For the text-containing cell, return its midpoint in [X, Y] coordinate format. 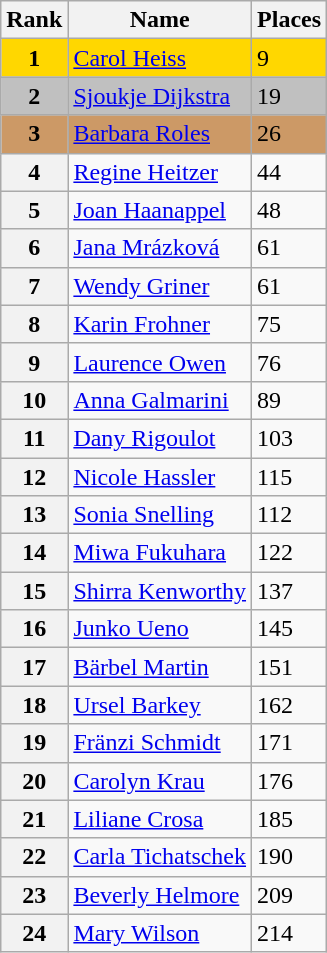
Sonia Snelling [160, 515]
17 [34, 667]
Ursel Barkey [160, 705]
1 [34, 58]
10 [34, 400]
Bärbel Martin [160, 667]
Laurence Owen [160, 362]
8 [34, 324]
115 [290, 477]
Rank [34, 20]
Karin Frohner [160, 324]
Mary Wilson [160, 933]
145 [290, 629]
15 [34, 591]
14 [34, 553]
12 [34, 477]
4 [34, 172]
6 [34, 248]
171 [290, 743]
Carla Tichatschek [160, 857]
Shirra Kenworthy [160, 591]
151 [290, 667]
Miwa Fukuhara [160, 553]
Sjoukje Dijkstra [160, 96]
Fränzi Schmidt [160, 743]
11 [34, 438]
137 [290, 591]
23 [34, 895]
Carol Heiss [160, 58]
Joan Haanappel [160, 210]
209 [290, 895]
162 [290, 705]
48 [290, 210]
Name [160, 20]
2 [34, 96]
21 [34, 819]
Junko Ueno [160, 629]
Jana Mrázková [160, 248]
112 [290, 515]
Liliane Crosa [160, 819]
89 [290, 400]
Wendy Griner [160, 286]
Dany Rigoulot [160, 438]
3 [34, 134]
Carolyn Krau [160, 781]
20 [34, 781]
103 [290, 438]
44 [290, 172]
Places [290, 20]
Beverly Helmore [160, 895]
5 [34, 210]
22 [34, 857]
185 [290, 819]
Barbara Roles [160, 134]
190 [290, 857]
Anna Galmarini [160, 400]
18 [34, 705]
7 [34, 286]
122 [290, 553]
26 [290, 134]
Nicole Hassler [160, 477]
76 [290, 362]
24 [34, 933]
176 [290, 781]
13 [34, 515]
214 [290, 933]
16 [34, 629]
75 [290, 324]
Regine Heitzer [160, 172]
